Search for the cell housing the specified text and yield its [x, y] center coordinate. 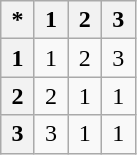
* [18, 20]
